Determine the [X, Y] coordinate at the center of the cell enclosing the given text.  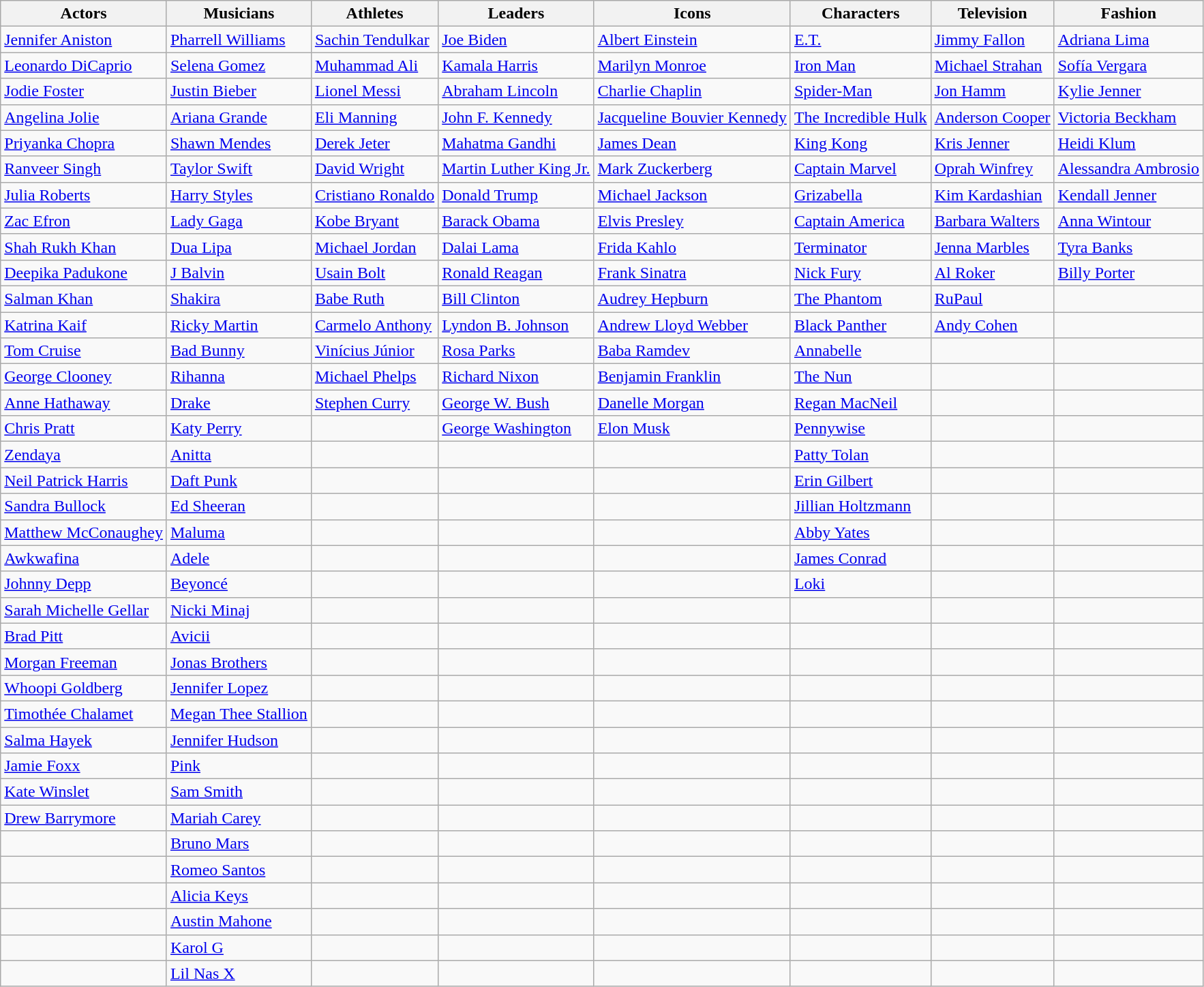
David Wright [374, 169]
Shah Rukh Khan [84, 247]
RuPaul [993, 299]
Stephen Curry [374, 403]
Barack Obama [516, 221]
Karol G [239, 947]
Jacqueline Bouvier Kennedy [692, 117]
Jennifer Hudson [239, 740]
Kris Jenner [993, 143]
Marilyn Monroe [692, 65]
Michael Phelps [374, 377]
Elvis Presley [692, 221]
Grizabella [860, 195]
Audrey Hepburn [692, 299]
Johnny Depp [84, 584]
Pennywise [860, 429]
Julia Roberts [84, 195]
Adele [239, 558]
Lil Nas X [239, 973]
Salman Khan [84, 299]
Anitta [239, 455]
Taylor Swift [239, 169]
Eli Manning [374, 117]
Justin Bieber [239, 91]
Kendall Jenner [1128, 195]
Fashion [1128, 14]
Jillian Holtzmann [860, 506]
Barbara Walters [993, 221]
Anna Wintour [1128, 221]
Brad Pitt [84, 636]
Charlie Chaplin [692, 91]
Beyoncé [239, 584]
Icons [692, 14]
Neil Patrick Harris [84, 481]
E.T. [860, 40]
Leonardo DiCaprio [84, 65]
Victoria Beckham [1128, 117]
John F. Kennedy [516, 117]
Ricky Martin [239, 325]
Jenna Marbles [993, 247]
Derek Jeter [374, 143]
Captain America [860, 221]
Harry Styles [239, 195]
The Nun [860, 377]
Albert Einstein [692, 40]
Austin Mahone [239, 922]
Avicii [239, 636]
Zac Efron [84, 221]
Joe Biden [516, 40]
Katrina Kaif [84, 325]
Jimmy Fallon [993, 40]
Matthew McConaughey [84, 532]
Pharrell Williams [239, 40]
James Dean [692, 143]
Adriana Lima [1128, 40]
Tom Cruise [84, 351]
Salma Hayek [84, 740]
Vinícius Júnior [374, 351]
Billy Porter [1128, 273]
Baba Ramdev [692, 351]
Daft Punk [239, 481]
Elon Musk [692, 429]
Priyanka Chopra [84, 143]
Rihanna [239, 377]
Maluma [239, 532]
Jon Hamm [993, 91]
Benjamin Franklin [692, 377]
Bill Clinton [516, 299]
Michael Jordan [374, 247]
Patty Tolan [860, 455]
Mark Zuckerberg [692, 169]
Ranveer Singh [84, 169]
Drake [239, 403]
Television [993, 14]
Jamie Foxx [84, 766]
Bad Bunny [239, 351]
James Conrad [860, 558]
Nick Fury [860, 273]
Terminator [860, 247]
Babe Ruth [374, 299]
Loki [860, 584]
The Incredible Hulk [860, 117]
Kim Kardashian [993, 195]
Pink [239, 766]
Characters [860, 14]
Deepika Padukone [84, 273]
Muhammad Ali [374, 65]
Cristiano Ronaldo [374, 195]
Anne Hathaway [84, 403]
Actors [84, 14]
Abraham Lincoln [516, 91]
Lyndon B. Johnson [516, 325]
Black Panther [860, 325]
Mariah Carey [239, 818]
Regan MacNeil [860, 403]
King Kong [860, 143]
Awkwafina [84, 558]
Katy Perry [239, 429]
Jonas Brothers [239, 662]
Sachin Tendulkar [374, 40]
Sofía Vergara [1128, 65]
Erin Gilbert [860, 481]
Kate Winslet [84, 792]
Kamala Harris [516, 65]
Dua Lipa [239, 247]
Sam Smith [239, 792]
Frank Sinatra [692, 273]
Frida Kahlo [692, 247]
Megan Thee Stallion [239, 714]
Richard Nixon [516, 377]
Mahatma Gandhi [516, 143]
Michael Jackson [692, 195]
Bruno Mars [239, 844]
Dalai Lama [516, 247]
Sarah Michelle Gellar [84, 610]
Oprah Winfrey [993, 169]
The Phantom [860, 299]
Jennifer Lopez [239, 688]
Usain Bolt [374, 273]
Michael Strahan [993, 65]
Heidi Klum [1128, 143]
Spider-Man [860, 91]
Ed Sheeran [239, 506]
Lady Gaga [239, 221]
Nicki Minaj [239, 610]
Iron Man [860, 65]
Anderson Cooper [993, 117]
George Clooney [84, 377]
J Balvin [239, 273]
Kylie Jenner [1128, 91]
Donald Trump [516, 195]
George Washington [516, 429]
Selena Gomez [239, 65]
Lionel Messi [374, 91]
Timothée Chalamet [84, 714]
Angelina Jolie [84, 117]
Captain Marvel [860, 169]
Annabelle [860, 351]
Abby Yates [860, 532]
Kobe Bryant [374, 221]
George W. Bush [516, 403]
Andy Cohen [993, 325]
Ronald Reagan [516, 273]
Andrew Lloyd Webber [692, 325]
Shawn Mendes [239, 143]
Tyra Banks [1128, 247]
Martin Luther King Jr. [516, 169]
Drew Barrymore [84, 818]
Alicia Keys [239, 896]
Sandra Bullock [84, 506]
Al Roker [993, 273]
Musicians [239, 14]
Danelle Morgan [692, 403]
Romeo Santos [239, 870]
Leaders [516, 14]
Jodie Foster [84, 91]
Athletes [374, 14]
Alessandra Ambrosio [1128, 169]
Rosa Parks [516, 351]
Shakira [239, 299]
Carmelo Anthony [374, 325]
Ariana Grande [239, 117]
Whoopi Goldberg [84, 688]
Morgan Freeman [84, 662]
Zendaya [84, 455]
Chris Pratt [84, 429]
Jennifer Aniston [84, 40]
